Provide the (x, y) coordinate of the cell's center where the given text is located.  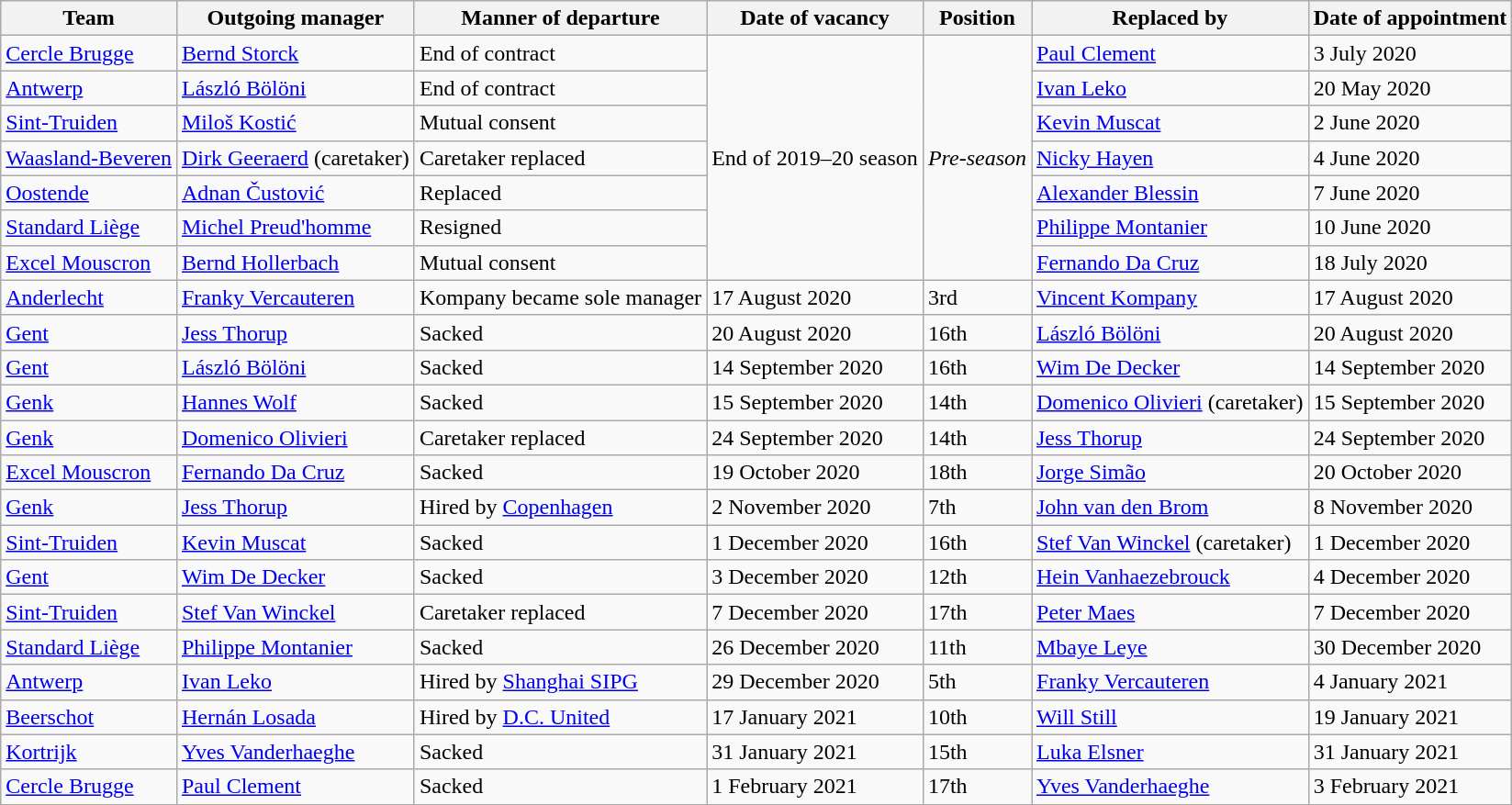
19 January 2021 (1410, 717)
3 February 2021 (1410, 787)
11th (977, 647)
Nicky Hayen (1170, 158)
Hernán Losada (296, 717)
Kortrijk (89, 752)
Anderlecht (89, 297)
Luka Elsner (1170, 752)
Peter Maes (1170, 612)
3rd (977, 297)
Domenico Olivieri (caretaker) (1170, 402)
End of 2019–20 season (815, 158)
Replaced (560, 193)
7th (977, 508)
20 May 2020 (1410, 88)
Hannes Wolf (296, 402)
Miloš Kostić (296, 123)
1 February 2021 (815, 787)
3 July 2020 (1410, 53)
Will Still (1170, 717)
3 December 2020 (815, 577)
15th (977, 752)
18 July 2020 (1410, 263)
2 November 2020 (815, 508)
Michel Preud'homme (296, 228)
7 June 2020 (1410, 193)
Alexander Blessin (1170, 193)
5th (977, 682)
2 June 2020 (1410, 123)
Bernd Hollerbach (296, 263)
Bernd Storck (296, 53)
20 October 2020 (1410, 473)
4 January 2021 (1410, 682)
18th (977, 473)
30 December 2020 (1410, 647)
10 June 2020 (1410, 228)
Kompany became sole manager (560, 297)
Jorge Simão (1170, 473)
26 December 2020 (815, 647)
Date of vacancy (815, 18)
Waasland-Beveren (89, 158)
John van den Brom (1170, 508)
4 June 2020 (1410, 158)
Dirk Geeraerd (caretaker) (296, 158)
Outgoing manager (296, 18)
Stef Van Winckel (caretaker) (1170, 542)
29 December 2020 (815, 682)
Date of appointment (1410, 18)
19 October 2020 (815, 473)
4 December 2020 (1410, 577)
Adnan Čustović (296, 193)
Stef Van Winckel (296, 612)
10th (977, 717)
Position (977, 18)
Manner of departure (560, 18)
Hired by Shanghai SIPG (560, 682)
Pre-season (977, 158)
12th (977, 577)
Hired by D.C. United (560, 717)
8 November 2020 (1410, 508)
Hired by Copenhagen (560, 508)
Vincent Kompany (1170, 297)
Oostende (89, 193)
Resigned (560, 228)
Team (89, 18)
Domenico Olivieri (296, 438)
Beerschot (89, 717)
Mbaye Leye (1170, 647)
Hein Vanhaezebrouck (1170, 577)
Replaced by (1170, 18)
17 January 2021 (815, 717)
